Detect which cell encompasses the target text, then output its (X, Y) center coordinate. 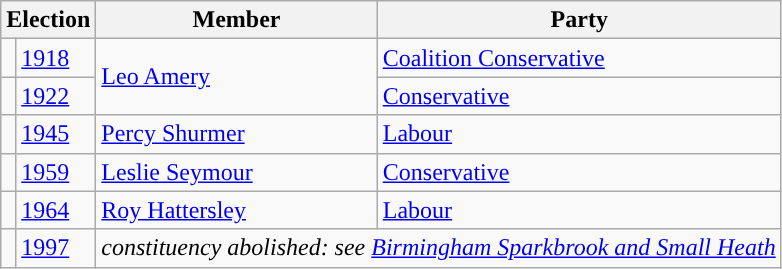
1959 (56, 172)
Coalition Conservative (579, 58)
1997 (56, 248)
Member (236, 20)
constituency abolished: see Birmingham Sparkbrook and Small Heath (438, 248)
1964 (56, 210)
Percy Shurmer (236, 134)
1922 (56, 96)
Party (579, 20)
1945 (56, 134)
Election (48, 20)
Roy Hattersley (236, 210)
Leo Amery (236, 77)
Leslie Seymour (236, 172)
1918 (56, 58)
